Find where the given text appears and provide that cell's center as [X, Y] coordinate. 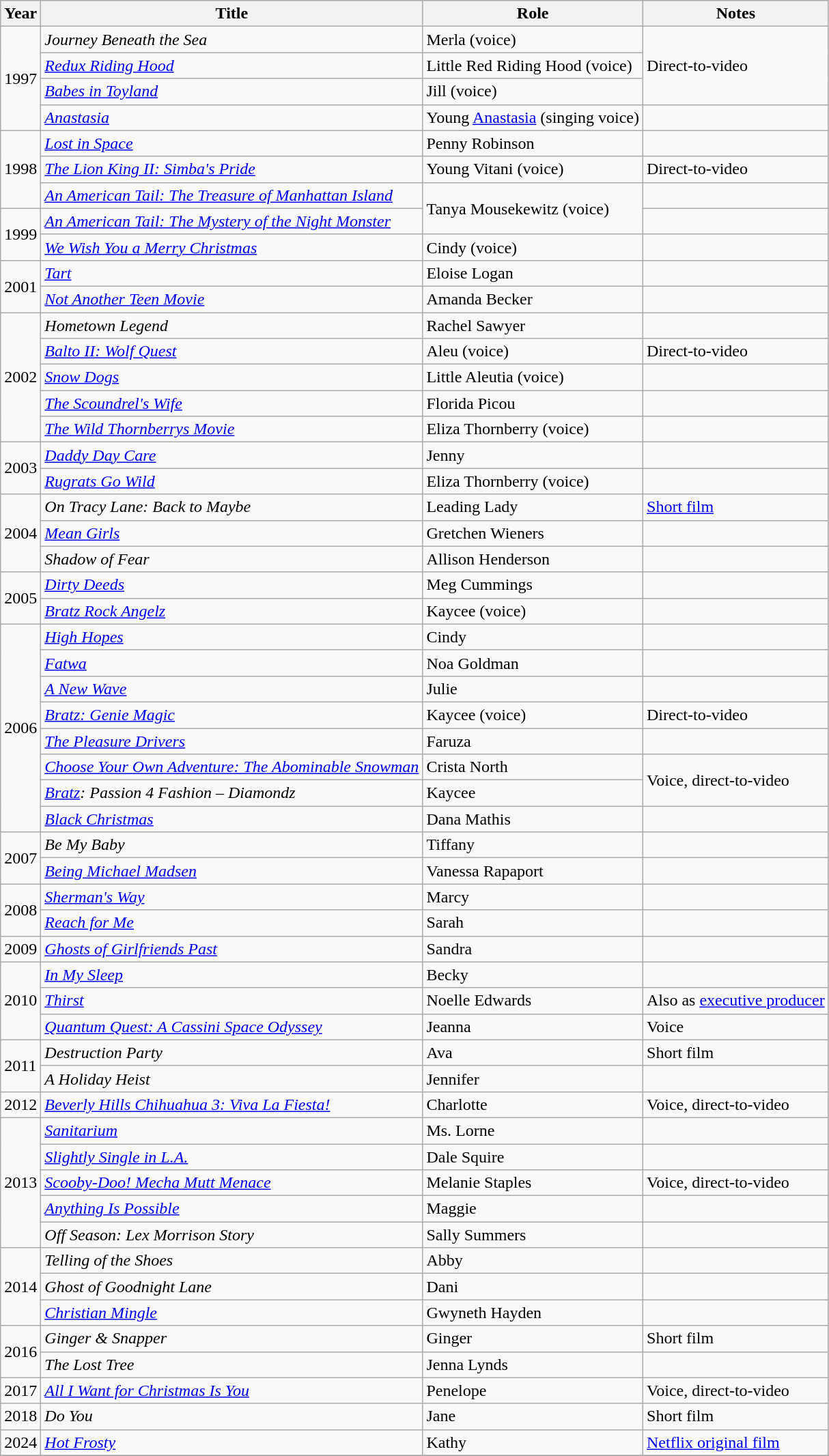
Thirst [232, 1001]
Cindy (voice) [533, 247]
The Lion King II: Simba's Pride [232, 169]
Slightly Single in L.A. [232, 1157]
Anastasia [232, 117]
The Pleasure Drivers [232, 741]
Ginger [533, 1339]
Jenny [533, 455]
Bratz: Passion 4 Fashion – Diamondz [232, 793]
We Wish You a Merry Christmas [232, 247]
Redux Riding Hood [232, 66]
2011 [20, 1066]
Dana Mathis [533, 819]
Journey Beneath the Sea [232, 40]
Role [533, 14]
Tart [232, 273]
An American Tail: The Mystery of the Night Monster [232, 221]
Title [232, 14]
Tiffany [533, 845]
Faruza [533, 741]
Black Christmas [232, 819]
Fatwa [232, 663]
Allison Henderson [533, 559]
Lost in Space [232, 143]
Telling of the Shoes [232, 1261]
Sally Summers [533, 1235]
Meg Cummings [533, 585]
Aleu (voice) [533, 352]
A New Wave [232, 689]
Leading Lady [533, 507]
Rachel Sawyer [533, 326]
Maggie [533, 1209]
Sherman's Way [232, 897]
2017 [20, 1390]
Eloise Logan [533, 273]
Hot Frosty [232, 1442]
Tanya Mousekewitz (voice) [533, 208]
2004 [20, 533]
High Hopes [232, 637]
Florida Picou [533, 403]
Voice [736, 1027]
Charlotte [533, 1104]
Choose Your Own Adventure: The Abominable Snowman [232, 767]
The Lost Tree [232, 1365]
Babes in Toyland [232, 91]
Anything Is Possible [232, 1209]
Shadow of Fear [232, 559]
Christian Mingle [232, 1313]
2003 [20, 468]
1999 [20, 234]
Little Red Riding Hood (voice) [533, 66]
Gwyneth Hayden [533, 1313]
Jill (voice) [533, 91]
Hometown Legend [232, 326]
Daddy Day Care [232, 455]
Amanda Becker [533, 299]
Balto II: Wolf Quest [232, 352]
Little Aleutia (voice) [533, 377]
Ginger & Snapper [232, 1339]
Mean Girls [232, 533]
Julie [533, 689]
Being Michael Madsen [232, 871]
Rugrats Go Wild [232, 481]
2009 [20, 949]
1998 [20, 169]
Sandra [533, 949]
Vanessa Rapaport [533, 871]
Year [20, 14]
Ghost of Goodnight Lane [232, 1287]
The Scoundrel's Wife [232, 403]
Gretchen Wieners [533, 533]
Noelle Edwards [533, 1001]
Young Vitani (voice) [533, 169]
Do You [232, 1416]
2008 [20, 910]
Penny Robinson [533, 143]
All I Want for Christmas Is You [232, 1390]
Dale Squire [533, 1157]
Merla (voice) [533, 40]
Reach for Me [232, 923]
2005 [20, 598]
2001 [20, 286]
2007 [20, 858]
Noa Goldman [533, 663]
Melanie Staples [533, 1183]
Notes [736, 14]
Jane [533, 1416]
Scooby-Doo! Mecha Mutt Menace [232, 1183]
2018 [20, 1416]
Quantum Quest: A Cassini Space Odyssey [232, 1027]
Ava [533, 1053]
Cindy [533, 637]
Jeanna [533, 1027]
2013 [20, 1182]
Sanitarium [232, 1130]
Abby [533, 1261]
Dani [533, 1287]
Not Another Teen Movie [232, 299]
2010 [20, 1001]
2024 [20, 1442]
Also as executive producer [736, 1001]
Jennifer [533, 1079]
Jenna Lynds [533, 1365]
The Wild Thornberrys Movie [232, 429]
2012 [20, 1104]
Be My Baby [232, 845]
Crista North [533, 767]
Marcy [533, 897]
Off Season: Lex Morrison Story [232, 1235]
Kathy [533, 1442]
Ms. Lorne [533, 1130]
Destruction Party [232, 1053]
Netflix original film [736, 1442]
Penelope [533, 1390]
Young Anastasia (singing voice) [533, 117]
An American Tail: The Treasure of Manhattan Island [232, 195]
2014 [20, 1287]
Bratz Rock Angelz [232, 611]
Kaycee [533, 793]
2006 [20, 728]
Beverly Hills Chihuahua 3: Viva La Fiesta! [232, 1104]
2002 [20, 377]
Dirty Deeds [232, 585]
A Holiday Heist [232, 1079]
Bratz: Genie Magic [232, 715]
Ghosts of Girlfriends Past [232, 949]
Sarah [533, 923]
1997 [20, 78]
2016 [20, 1352]
In My Sleep [232, 975]
On Tracy Lane: Back to Maybe [232, 507]
Becky [533, 975]
Snow Dogs [232, 377]
